Return the (x, y) coordinate for the center point of the cell that contains the specified text.  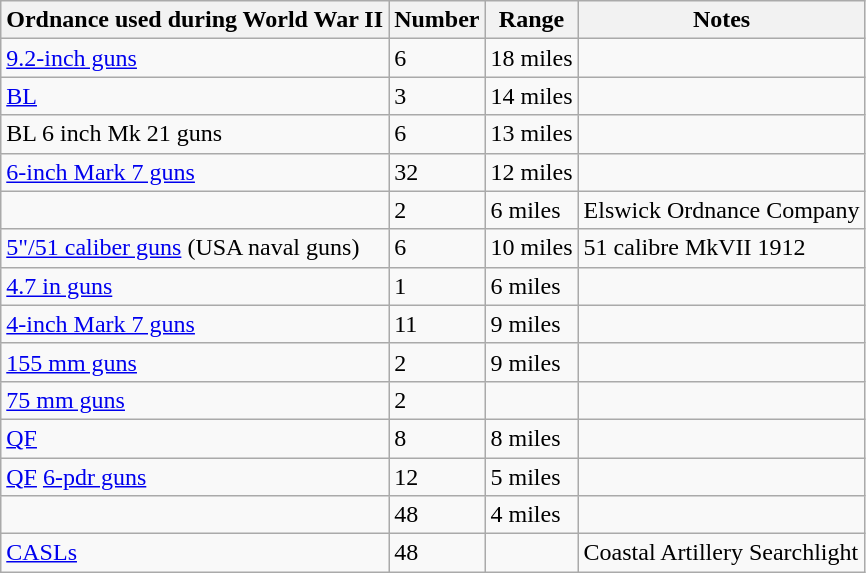
QF (195, 438)
14 miles (532, 96)
8 miles (532, 438)
5 miles (532, 477)
12 (437, 477)
51 calibre MkVII 1912 (722, 248)
9.2-inch guns (195, 58)
12 miles (532, 172)
4 miles (532, 515)
5"/51 caliber guns (USA naval guns) (195, 248)
Notes (722, 20)
13 miles (532, 134)
CASLs (195, 553)
Coastal Artillery Searchlight (722, 553)
BL (195, 96)
4-inch Mark 7 guns (195, 324)
32 (437, 172)
6-inch Mark 7 guns (195, 172)
1 (437, 286)
Ordnance used during World War II (195, 20)
75 mm guns (195, 400)
QF 6-pdr guns (195, 477)
8 (437, 438)
Number (437, 20)
4.7 in guns (195, 286)
Range (532, 20)
3 (437, 96)
BL 6 inch Mk 21 guns (195, 134)
155 mm guns (195, 362)
Elswick Ordnance Company (722, 210)
18 miles (532, 58)
10 miles (532, 248)
11 (437, 324)
